Detect which cell encompasses the target text, then output its (x, y) center coordinate. 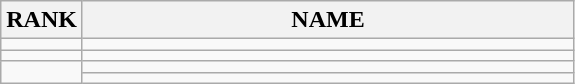
RANK (42, 20)
NAME (328, 20)
